Provide the (x, y) coordinate of the cell's center where the given text is located.  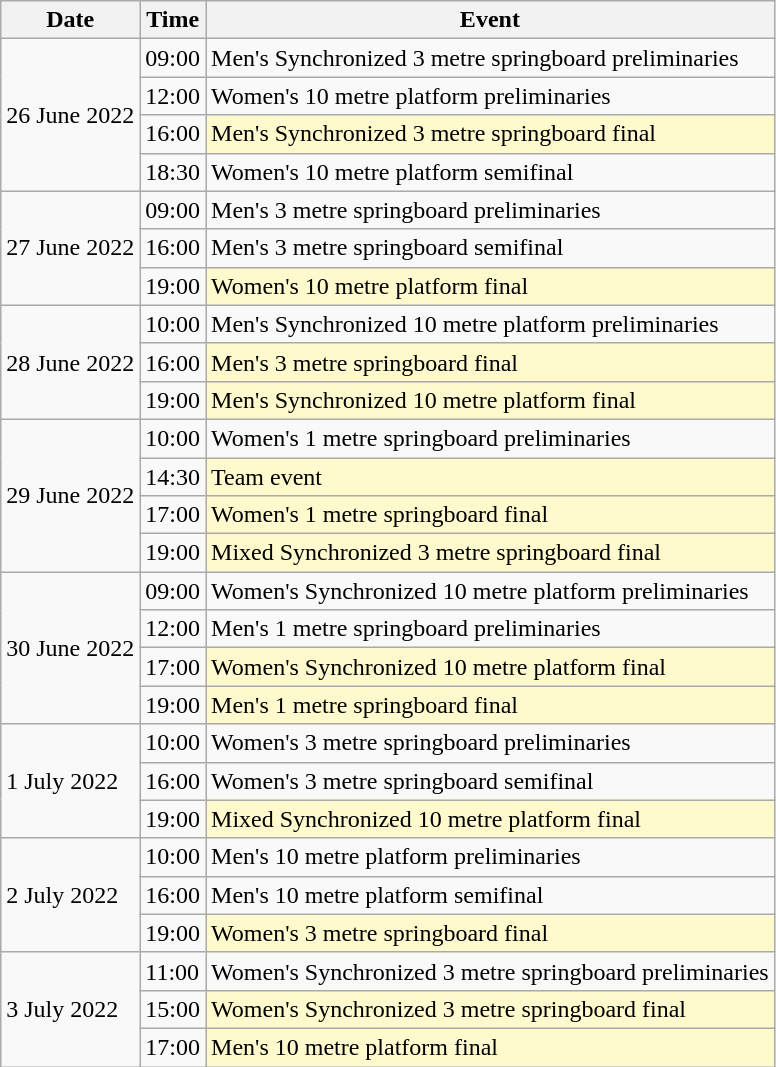
Women's 10 metre platform preliminaries (490, 96)
Men's Synchronized 10 metre platform final (490, 400)
Men's 10 metre platform semifinal (490, 895)
15:00 (173, 1009)
11:00 (173, 971)
28 June 2022 (70, 362)
Men's 3 metre springboard preliminaries (490, 210)
Women's Synchronized 3 metre springboard preliminaries (490, 971)
Date (70, 20)
Women's 3 metre springboard preliminaries (490, 743)
2 July 2022 (70, 895)
Men's 10 metre platform final (490, 1047)
Men's 1 metre springboard final (490, 705)
Team event (490, 477)
Men's 3 metre springboard semifinal (490, 248)
Men's 10 metre platform preliminaries (490, 857)
Men's Synchronized 3 metre springboard preliminaries (490, 58)
1 July 2022 (70, 781)
Event (490, 20)
Men's 3 metre springboard final (490, 362)
Women's Synchronized 10 metre platform preliminaries (490, 591)
Women's 3 metre springboard semifinal (490, 781)
Time (173, 20)
Men's Synchronized 10 metre platform preliminaries (490, 324)
Men's 1 metre springboard preliminaries (490, 629)
3 July 2022 (70, 1009)
27 June 2022 (70, 248)
Women's Synchronized 3 metre springboard final (490, 1009)
Women's 10 metre platform semifinal (490, 172)
Women's 10 metre platform final (490, 286)
18:30 (173, 172)
Mixed Synchronized 10 metre platform final (490, 819)
14:30 (173, 477)
Women's 1 metre springboard preliminaries (490, 438)
Men's Synchronized 3 metre springboard final (490, 134)
30 June 2022 (70, 648)
Mixed Synchronized 3 metre springboard final (490, 553)
Women's 3 metre springboard final (490, 933)
Women's 1 metre springboard final (490, 515)
26 June 2022 (70, 115)
29 June 2022 (70, 495)
Women's Synchronized 10 metre platform final (490, 667)
